Capture the cell that displays the provided text and extract its [X, Y] central coordinate. 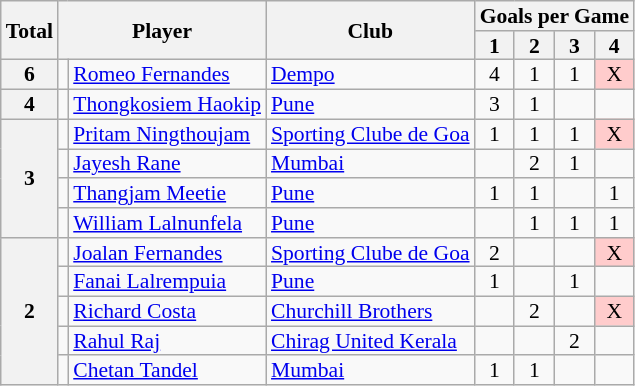
Jayesh Rane [167, 164]
Goals per Game [555, 16]
Chetan Tandel [167, 371]
Thangjam Meetie [167, 193]
6 [30, 75]
Churchill Brothers [370, 312]
Romeo Fernandes [167, 75]
Chirag United Kerala [370, 341]
Richard Costa [167, 312]
Pritam Ningthoujam [167, 134]
Joalan Fernandes [167, 253]
Total [30, 30]
William Lalnunfela [167, 223]
Club [370, 30]
Rahul Raj [167, 341]
Player [162, 30]
Dempo [370, 75]
Thongkosiem Haokip [167, 105]
Fanai Lalrempuia [167, 282]
